Provide the [x, y] coordinate of the cell's center where the given text is located.  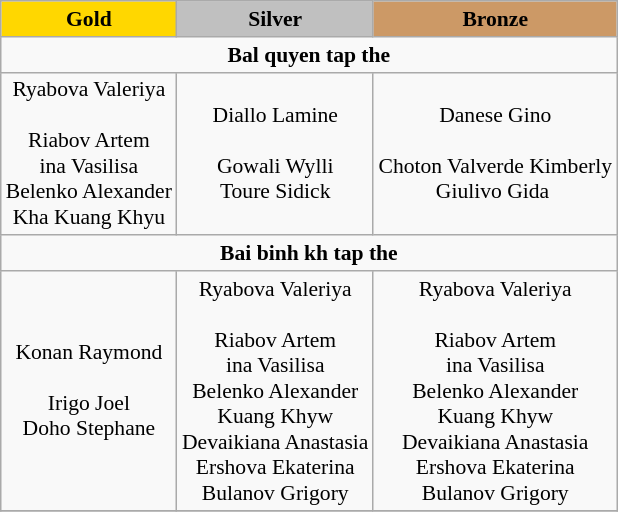
Diallo Lamine Gowali Wylli Toure Sidick [276, 154]
Bai binh kh tap the [309, 254]
Konan Raymond Irigo Joel Doho Stephane [89, 391]
Silver [276, 19]
Danese Gino Choton Valverde Kimberly Giulivo Gida [495, 154]
Bronze [495, 19]
Bal quyen tap the [309, 55]
Gold [89, 19]
Ryabova Valeriya Riabov Artem ina Vasilisa Belenko Alexander Kha Kuang Khyu [89, 154]
